Search for the cell housing the specified text and yield its (X, Y) center coordinate. 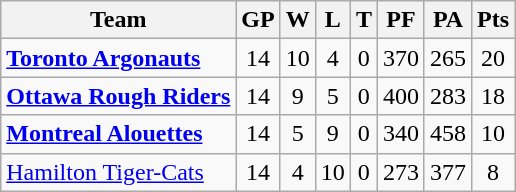
340 (400, 134)
273 (400, 172)
L (332, 20)
Toronto Argonauts (118, 58)
377 (448, 172)
W (298, 20)
265 (448, 58)
Montreal Alouettes (118, 134)
Ottawa Rough Riders (118, 96)
18 (494, 96)
20 (494, 58)
283 (448, 96)
PA (448, 20)
370 (400, 58)
T (364, 20)
8 (494, 172)
GP (258, 20)
Pts (494, 20)
PF (400, 20)
458 (448, 134)
400 (400, 96)
Hamilton Tiger-Cats (118, 172)
Team (118, 20)
